Pinpoint the cell where the given text exists, returning its (X, Y) midpoint coordinate. 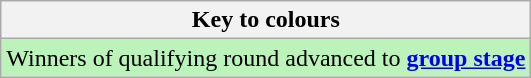
Key to colours (266, 20)
Winners of qualifying round advanced to group stage (266, 58)
